Identify which cell holds the provided text, then report its [x, y] central coordinate. 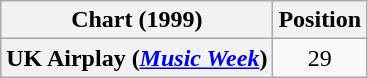
Position [320, 20]
Chart (1999) [137, 20]
29 [320, 58]
UK Airplay (Music Week) [137, 58]
